Capture the cell that displays the provided text and extract its [x, y] central coordinate. 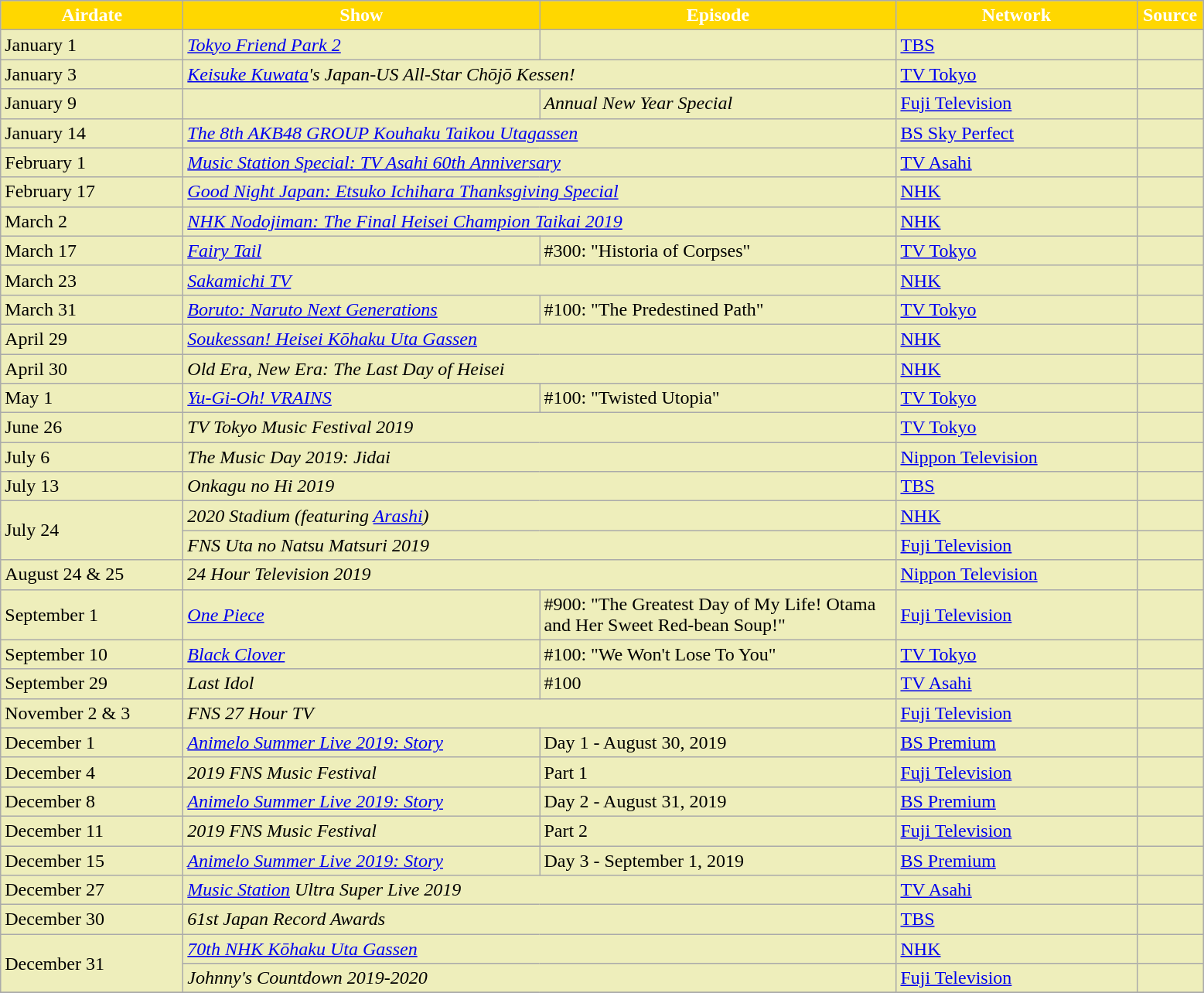
November 2 & 3 [92, 713]
September 1 [92, 614]
Johnny's Countdown 2019-2020 [540, 978]
Yu-Gi-Oh! VRAINS [362, 398]
The Music Day 2019: Jidai [540, 457]
December 11 [92, 831]
July 6 [92, 457]
24 Hour Television 2019 [540, 575]
Network [1016, 15]
December 30 [92, 920]
BS Sky Perfect [1016, 133]
70th NHK Kōhaku Uta Gassen [540, 949]
#100 [718, 684]
61st Japan Record Awards [540, 920]
December 15 [92, 861]
Source [1170, 15]
January 3 [92, 74]
#100: "We Won't Lose To You" [718, 654]
NHK Nodojiman: The Final Heisei Champion Taikai 2019 [540, 221]
April 30 [92, 369]
#100: "Twisted Utopia" [718, 398]
Annual New Year Special [718, 104]
Part 2 [718, 831]
December 31 [92, 964]
The 8th AKB48 GROUP Kouhaku Taikou Utagassen [540, 133]
March 23 [92, 280]
Airdate [92, 15]
May 1 [92, 398]
March 31 [92, 309]
December 27 [92, 890]
Part 1 [718, 772]
#300: "Historia of Corpses" [718, 251]
Day 2 - August 31, 2019 [718, 801]
Music Station Special: TV Asahi 60th Anniversary [540, 162]
January 9 [92, 104]
Last Idol [362, 684]
January 14 [92, 133]
August 24 & 25 [92, 575]
Show [362, 15]
June 26 [92, 428]
2020 Stadium (featuring Arashi) [540, 516]
December 1 [92, 742]
Day 3 - September 1, 2019 [718, 861]
FNS Uta no Natsu Matsuri 2019 [540, 545]
Old Era, New Era: The Last Day of Heisei [540, 369]
Sakamichi TV [540, 280]
Fairy Tail [362, 251]
September 10 [92, 654]
Music Station Ultra Super Live 2019 [540, 890]
March 17 [92, 251]
July 24 [92, 531]
Good Night Japan: Etsuko Ichihara Thanksgiving Special [540, 192]
February 17 [92, 192]
Boruto: Naruto Next Generations [362, 309]
#100: "The Predestined Path" [718, 309]
September 29 [92, 684]
FNS 27 Hour TV [540, 713]
July 13 [92, 486]
Episode [718, 15]
December 4 [92, 772]
Tokyo Friend Park 2 [362, 45]
April 29 [92, 339]
January 1 [92, 45]
March 2 [92, 221]
TV Tokyo Music Festival 2019 [540, 428]
December 8 [92, 801]
Onkagu no Hi 2019 [540, 486]
February 1 [92, 162]
Day 1 - August 30, 2019 [718, 742]
#900: "The Greatest Day of My Life! Otama and Her Sweet Red-bean Soup!" [718, 614]
Soukessan! Heisei Kōhaku Uta Gassen [540, 339]
One Piece [362, 614]
Black Clover [362, 654]
Keisuke Kuwata's Japan-US All-Star Chōjō Kessen! [540, 74]
